Return the (x, y) coordinate for the center point of the cell that contains the specified text.  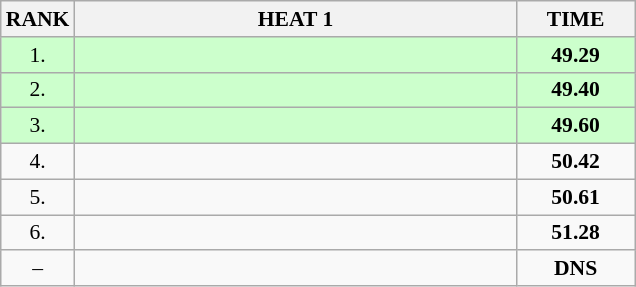
1. (38, 55)
50.42 (576, 162)
5. (38, 197)
51.28 (576, 233)
3. (38, 126)
49.40 (576, 90)
2. (38, 90)
49.29 (576, 55)
6. (38, 233)
4. (38, 162)
– (38, 269)
49.60 (576, 126)
RANK (38, 19)
TIME (576, 19)
HEAT 1 (295, 19)
50.61 (576, 197)
DNS (576, 269)
